Identify which cell holds the provided text, then report its [X, Y] central coordinate. 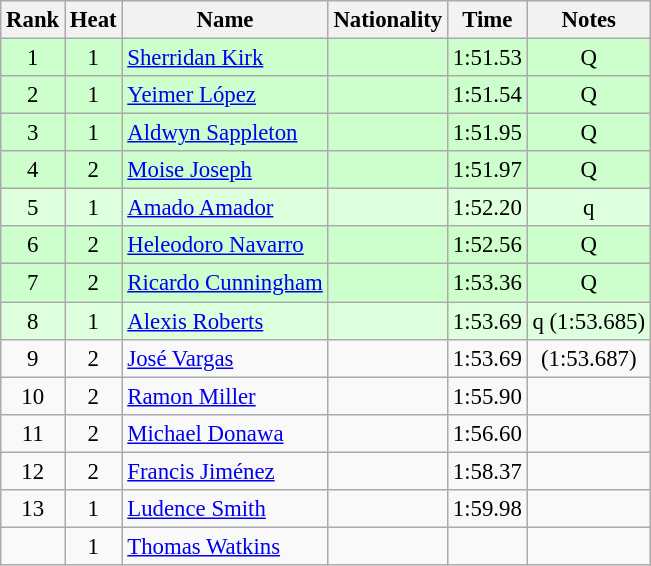
Francis Jiménez [225, 471]
7 [33, 283]
6 [33, 245]
1:55.90 [488, 396]
Heleodoro Navarro [225, 245]
1:58.37 [488, 471]
Notes [588, 20]
Time [488, 20]
5 [33, 208]
13 [33, 509]
1:51.97 [488, 170]
Ludence Smith [225, 509]
4 [33, 170]
q [588, 208]
José Vargas [225, 358]
Nationality [388, 20]
Ramon Miller [225, 396]
Moise Joseph [225, 170]
Aldwyn Sappleton [225, 133]
Sherridan Kirk [225, 58]
1:51.53 [488, 58]
1:56.60 [488, 433]
12 [33, 471]
Rank [33, 20]
Amado Amador [225, 208]
3 [33, 133]
1:52.20 [488, 208]
(1:53.687) [588, 358]
Michael Donawa [225, 433]
Ricardo Cunningham [225, 283]
1:53.36 [488, 283]
Heat [94, 20]
1:51.54 [488, 95]
1:59.98 [488, 509]
Thomas Watkins [225, 546]
Name [225, 20]
Yeimer López [225, 95]
Alexis Roberts [225, 321]
q (1:53.685) [588, 321]
11 [33, 433]
1:51.95 [488, 133]
10 [33, 396]
9 [33, 358]
8 [33, 321]
1:52.56 [488, 245]
